Detect which cell encompasses the target text, then output its [X, Y] center coordinate. 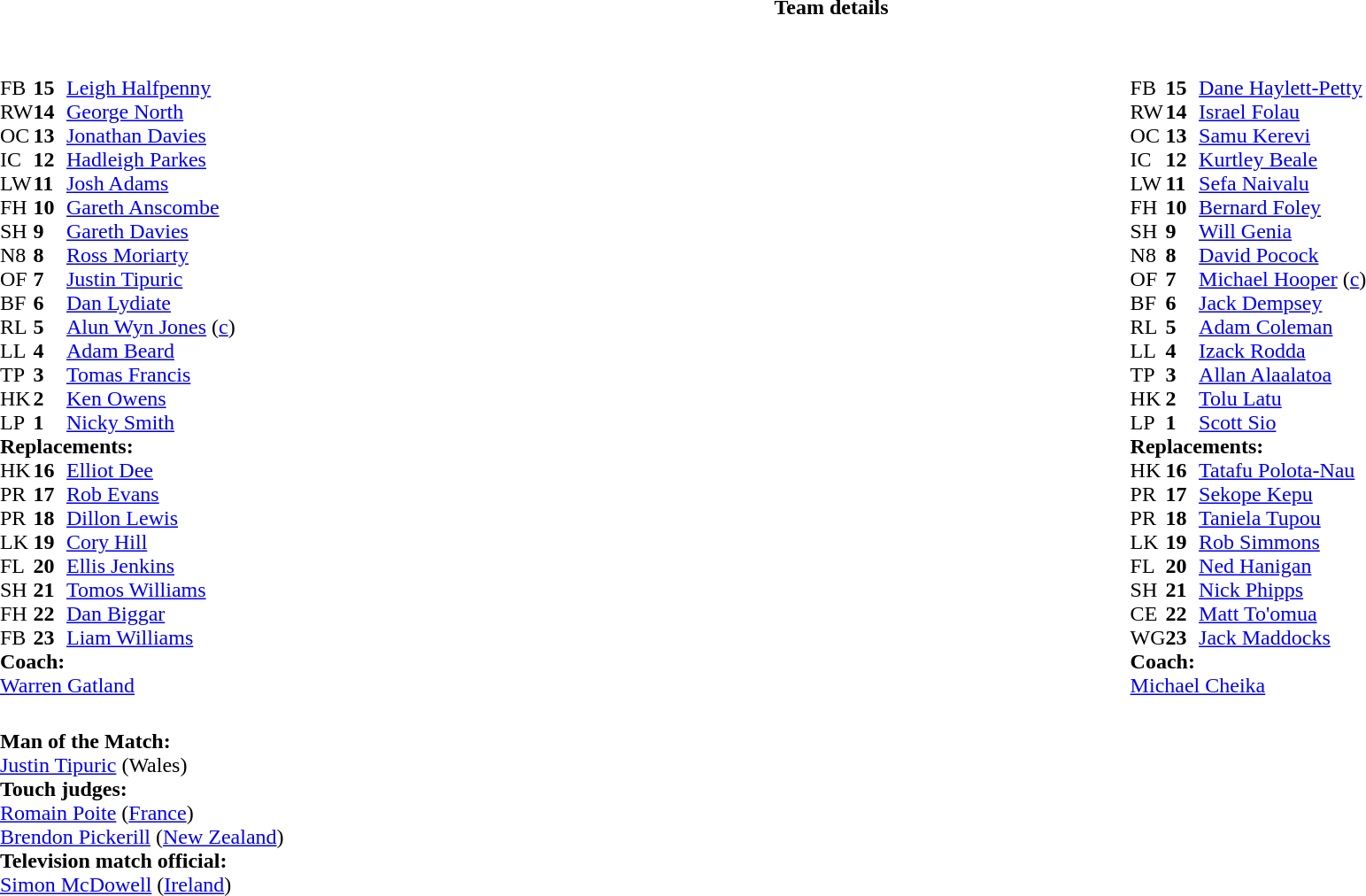
Nicky Smith [150, 423]
CE [1148, 614]
Izack Rodda [1282, 351]
Josh Adams [150, 184]
Nick Phipps [1282, 590]
Adam Coleman [1282, 328]
Dan Biggar [150, 614]
Dillon Lewis [150, 519]
Allan Alaalatoa [1282, 375]
Ellis Jenkins [150, 567]
Adam Beard [150, 351]
Scott Sio [1282, 423]
David Pocock [1282, 255]
Samu Kerevi [1282, 136]
Gareth Anscombe [150, 207]
Dan Lydiate [150, 303]
Justin Tipuric [150, 280]
Ned Hanigan [1282, 567]
Taniela Tupou [1282, 519]
Gareth Davies [150, 232]
Rob Evans [150, 494]
Warren Gatland [118, 685]
Sefa Naivalu [1282, 184]
Jonathan Davies [150, 136]
Liam Williams [150, 637]
Matt To'omua [1282, 614]
Cory Hill [150, 542]
Sekope Kepu [1282, 494]
Replacements: [118, 446]
Jack Dempsey [1282, 303]
WG [1148, 637]
Hadleigh Parkes [150, 159]
Ken Owens [150, 398]
Tatafu Polota-Nau [1282, 471]
Rob Simmons [1282, 542]
Will Genia [1282, 232]
Israel Folau [1282, 112]
Bernard Foley [1282, 207]
Elliot Dee [150, 471]
Leigh Halfpenny [150, 89]
Alun Wyn Jones (c) [150, 328]
Tolu Latu [1282, 398]
George North [150, 112]
Coach: [118, 662]
Michael Hooper (c) [1282, 280]
Jack Maddocks [1282, 637]
Tomas Francis [150, 375]
Kurtley Beale [1282, 159]
Ross Moriarty [150, 255]
Dane Haylett-Petty [1282, 89]
Tomos Williams [150, 590]
